Locate the cell with the specified text and output its [x, y] center coordinate. 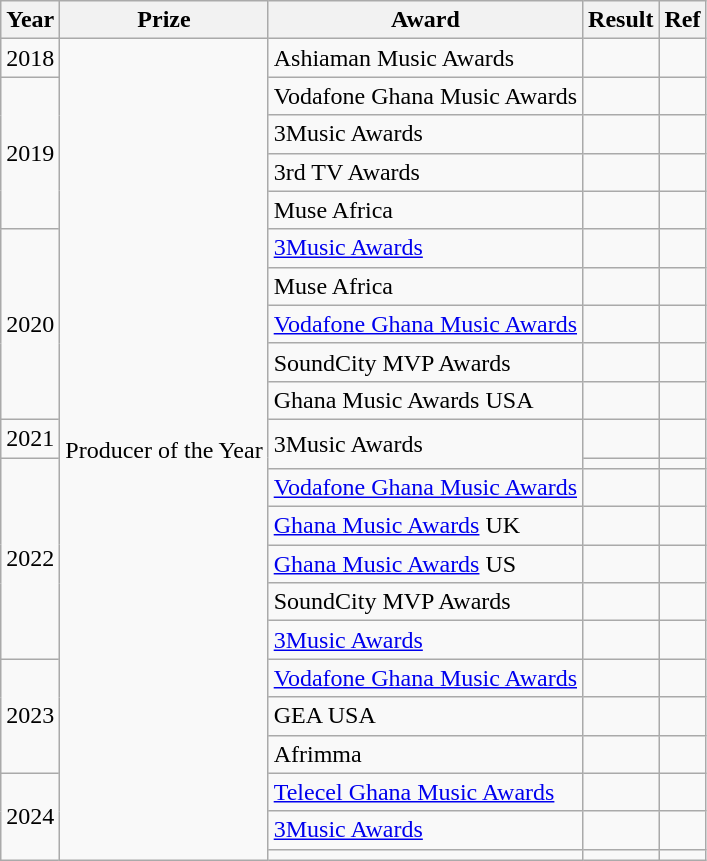
Telecel Ghana Music Awards [425, 792]
Ghana Music Awards USA [425, 400]
GEA USA [425, 716]
3rd TV Awards [425, 172]
Result [621, 20]
Ghana Music Awards UK [425, 526]
2020 [30, 324]
Year [30, 20]
2018 [30, 58]
2022 [30, 558]
Prize [164, 20]
Ghana Music Awards US [425, 564]
2024 [30, 816]
Award [425, 20]
Producer of the Year [164, 450]
2023 [30, 716]
2019 [30, 153]
Afrimma [425, 754]
Ashiaman Music Awards [425, 58]
2021 [30, 438]
Ref [682, 20]
